Locate the cell with the specified text and output its [X, Y] center coordinate. 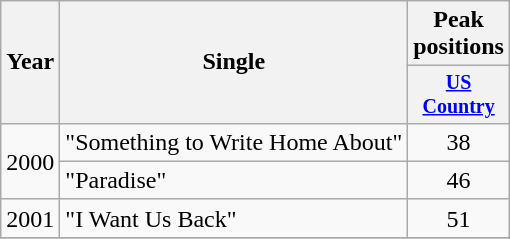
US Country [459, 94]
46 [459, 180]
"Something to Write Home About" [234, 142]
"I Want Us Back" [234, 218]
"Paradise" [234, 180]
Year [30, 62]
51 [459, 218]
Peak positions [459, 34]
2001 [30, 218]
38 [459, 142]
2000 [30, 161]
Single [234, 62]
